Detect which cell encompasses the target text, then output its [x, y] center coordinate. 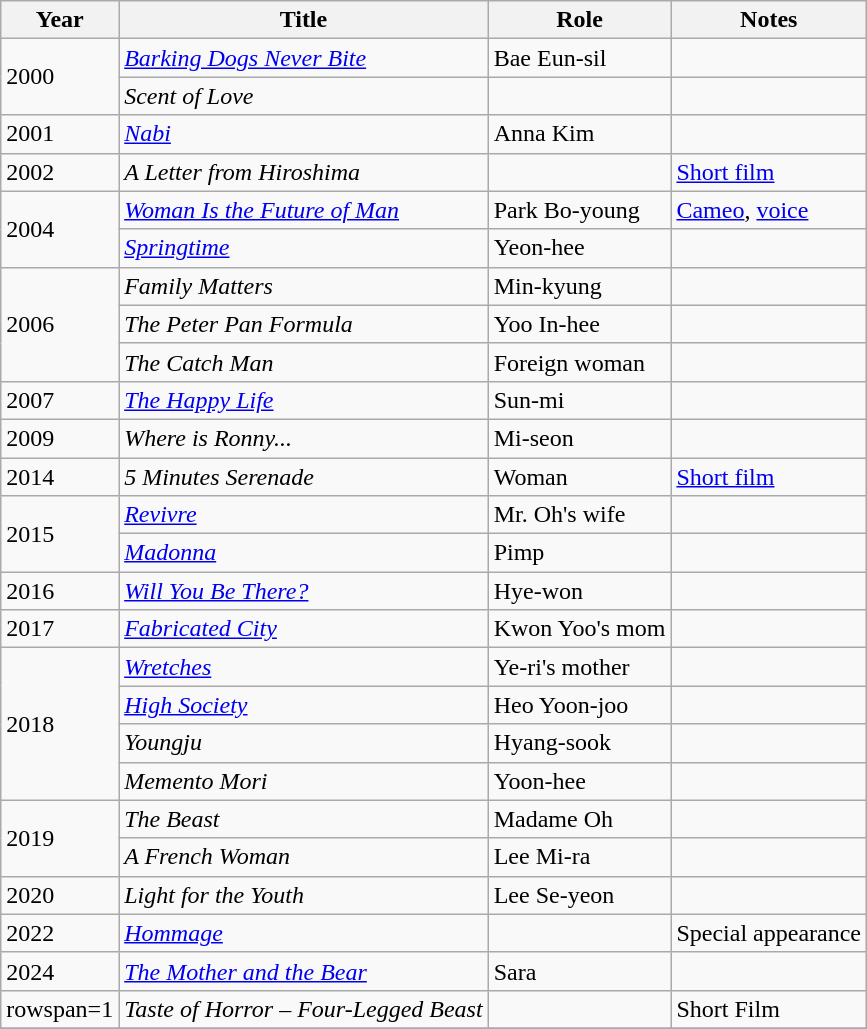
High Society [304, 705]
Taste of Horror – Four-Legged Beast [304, 1009]
2002 [60, 172]
Scent of Love [304, 96]
Foreign woman [580, 362]
Lee Se-yeon [580, 895]
Yoon-hee [580, 781]
The Beast [304, 819]
Madame Oh [580, 819]
2022 [60, 933]
Lee Mi-ra [580, 857]
Woman [580, 477]
2004 [60, 229]
Year [60, 20]
2000 [60, 77]
2007 [60, 400]
Mi-seon [580, 438]
2009 [60, 438]
The Mother and the Bear [304, 971]
2014 [60, 477]
The Catch Man [304, 362]
2015 [60, 534]
Sun-mi [580, 400]
The Peter Pan Formula [304, 324]
Wretches [304, 667]
Family Matters [304, 286]
Notes [769, 20]
2018 [60, 724]
Yeon-hee [580, 248]
2016 [60, 591]
Will You Be There? [304, 591]
Role [580, 20]
Light for the Youth [304, 895]
Barking Dogs Never Bite [304, 58]
Woman Is the Future of Man [304, 210]
2001 [60, 134]
2019 [60, 838]
Ye-ri's mother [580, 667]
2024 [60, 971]
Yoo In-hee [580, 324]
A French Woman [304, 857]
Min-kyung [580, 286]
Hyang-sook [580, 743]
Where is Ronny... [304, 438]
Fabricated City [304, 629]
Heo Yoon-joo [580, 705]
Madonna [304, 553]
Revivre [304, 515]
5 Minutes Serenade [304, 477]
Memento Mori [304, 781]
2020 [60, 895]
A Letter from Hiroshima [304, 172]
2006 [60, 324]
Mr. Oh's wife [580, 515]
Springtime [304, 248]
Title [304, 20]
Bae Eun-sil [580, 58]
Sara [580, 971]
The Happy Life [304, 400]
Nabi [304, 134]
Special appearance [769, 933]
Hommage [304, 933]
Short Film [769, 1009]
rowspan=1 [60, 1009]
Pimp [580, 553]
Anna Kim [580, 134]
2017 [60, 629]
Park Bo-young [580, 210]
Hye-won [580, 591]
Youngju [304, 743]
Cameo, voice [769, 210]
Kwon Yoo's mom [580, 629]
